Determine the (x, y) coordinate at the center of the cell enclosing the given text.  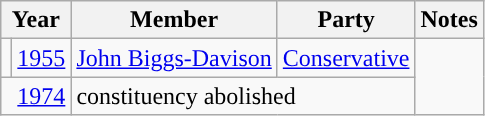
constituency abolished (243, 96)
Party (346, 20)
John Biggs-Davison (174, 58)
1955 (42, 58)
Conservative (346, 58)
Member (174, 20)
Year (36, 20)
Notes (449, 20)
1974 (36, 96)
